Output the [X, Y] coordinate of the center of the cell containing the given text.  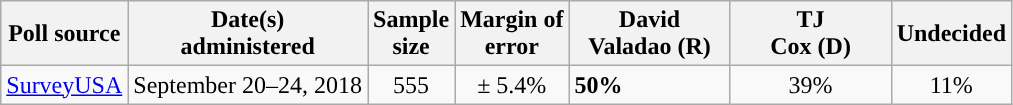
Samplesize [412, 34]
DavidValadao (R) [650, 34]
Date(s)administered [248, 34]
Margin oferror [512, 34]
± 5.4% [512, 85]
Undecided [951, 34]
TJCox (D) [810, 34]
SurveyUSA [64, 85]
50% [650, 85]
Poll source [64, 34]
555 [412, 85]
September 20–24, 2018 [248, 85]
39% [810, 85]
11% [951, 85]
